Extract the (x, y) coordinate from the center of the cell holding the provided text.  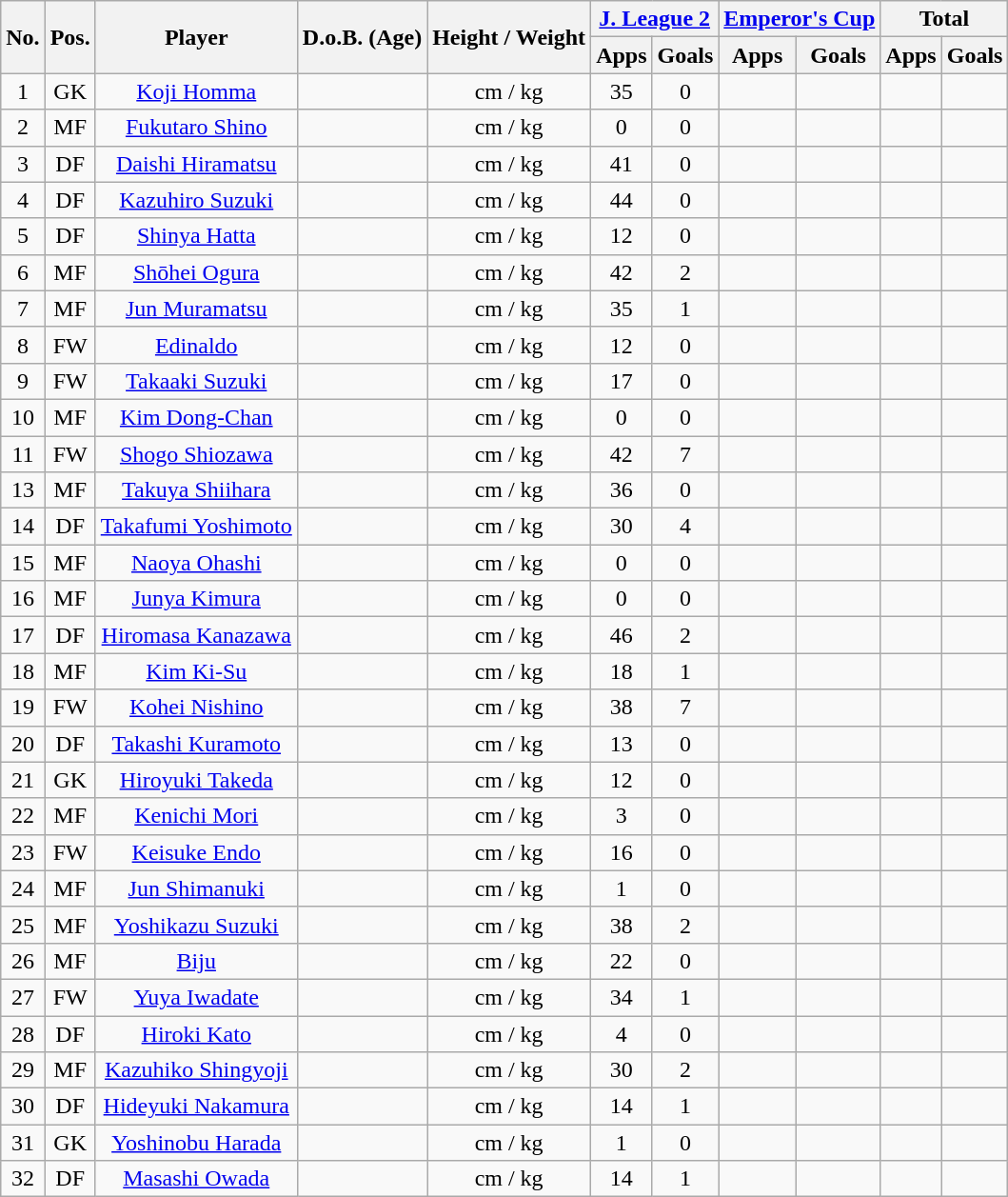
Takafumi Yoshimoto (196, 527)
Hiroki Kato (196, 1033)
44 (622, 200)
Pos. (70, 37)
Emperor's Cup (800, 19)
Shinya Hatta (196, 236)
Daishi Hiramatsu (196, 164)
25 (23, 925)
J. League 2 (655, 19)
8 (23, 345)
41 (622, 164)
Yuya Iwadate (196, 997)
Shōhei Ogura (196, 272)
6 (23, 272)
34 (622, 997)
Player (196, 37)
Kenichi Mori (196, 816)
15 (23, 563)
10 (23, 417)
Kim Ki-Su (196, 671)
D.o.B. (Age) (362, 37)
Naoya Ohashi (196, 563)
Kohei Nishino (196, 708)
9 (23, 381)
46 (622, 635)
Kim Dong-Chan (196, 417)
Takashi Kuramoto (196, 744)
32 (23, 1179)
Keisuke Endo (196, 852)
Fukutaro Shino (196, 128)
Height / Weight (509, 37)
Koji Homma (196, 91)
Hideyuki Nakamura (196, 1107)
Total (944, 19)
Takuya Shiihara (196, 490)
Biju (196, 961)
26 (23, 961)
Kazuhiro Suzuki (196, 200)
Takaaki Suzuki (196, 381)
36 (622, 490)
20 (23, 744)
Junya Kimura (196, 599)
27 (23, 997)
Edinaldo (196, 345)
Hiroyuki Takeda (196, 780)
Hiromasa Kanazawa (196, 635)
21 (23, 780)
Jun Shimanuki (196, 888)
Kazuhiko Shingyoji (196, 1070)
No. (23, 37)
19 (23, 708)
28 (23, 1033)
31 (23, 1143)
23 (23, 852)
11 (23, 454)
Masashi Owada (196, 1179)
5 (23, 236)
Yoshikazu Suzuki (196, 925)
Jun Muramatsu (196, 309)
Shogo Shiozawa (196, 454)
Yoshinobu Harada (196, 1143)
29 (23, 1070)
24 (23, 888)
